Extract the (x, y) coordinate from the center of the cell holding the provided text.  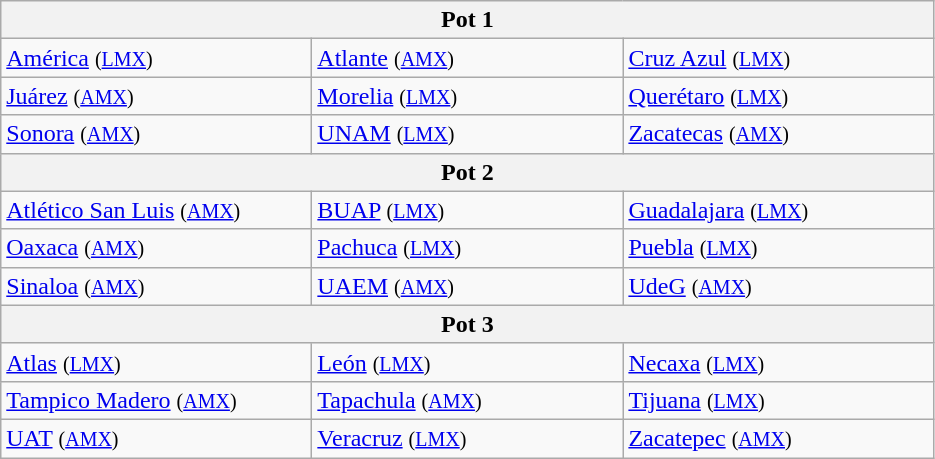
Atlas (LMX) (156, 362)
UdeG (AMX) (778, 286)
Zacatepec (AMX) (778, 438)
Sinaloa (AMX) (156, 286)
Veracruz (LMX) (468, 438)
Juárez (AMX) (156, 96)
UNAM (LMX) (468, 134)
Atlante (AMX) (468, 58)
Pot 3 (468, 324)
BUAP (LMX) (468, 210)
Tapachula (AMX) (468, 400)
Sonora (AMX) (156, 134)
Pot 2 (468, 172)
León (LMX) (468, 362)
Querétaro (LMX) (778, 96)
Zacatecas (AMX) (778, 134)
Cruz Azul (LMX) (778, 58)
Pachuca (LMX) (468, 248)
Tampico Madero (AMX) (156, 400)
Puebla (LMX) (778, 248)
Atlético San Luis (AMX) (156, 210)
Morelia (LMX) (468, 96)
Necaxa (LMX) (778, 362)
Pot 1 (468, 20)
Guadalajara (LMX) (778, 210)
Oaxaca (AMX) (156, 248)
Tijuana (LMX) (778, 400)
América (LMX) (156, 58)
UAT (AMX) (156, 438)
UAEM (AMX) (468, 286)
